From the cell containing the given text, extract its center point as (X, Y) coordinate. 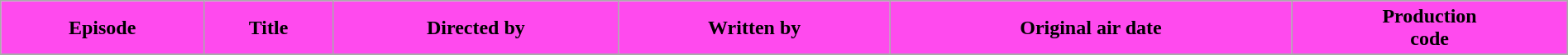
Title (269, 28)
Episode (103, 28)
Original air date (1091, 28)
Written by (754, 28)
Productioncode (1429, 28)
Directed by (476, 28)
